For the text-containing cell, return its midpoint in (X, Y) coordinate format. 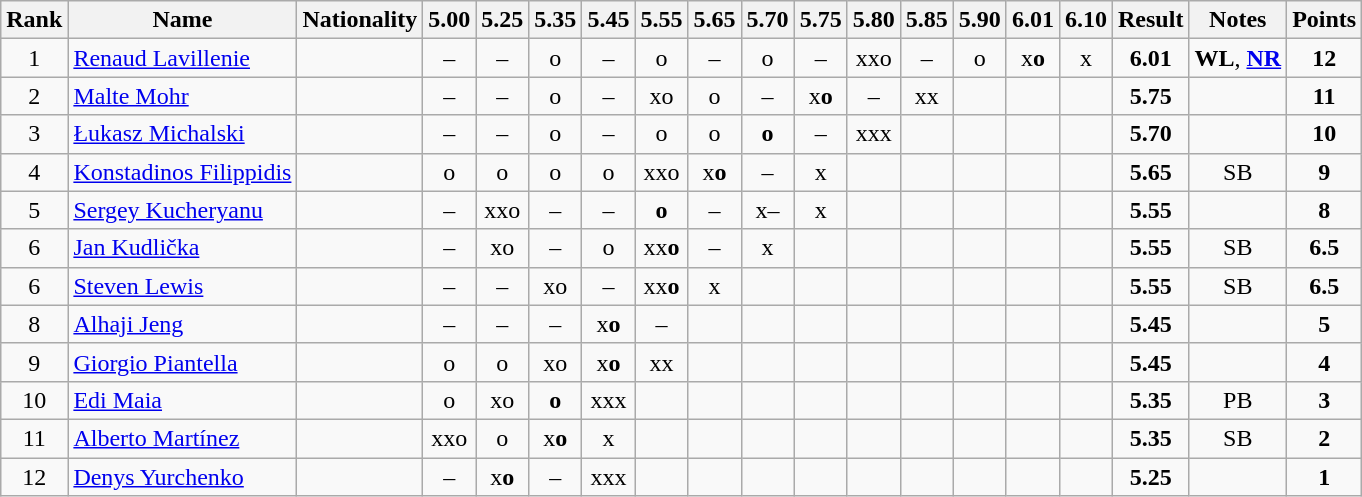
Steven Lewis (182, 286)
Konstadinos Filippidis (182, 172)
5.80 (874, 20)
Łukasz Michalski (182, 134)
Alberto Martínez (182, 438)
Denys Yurchenko (182, 477)
Renaud Lavillenie (182, 58)
5.85 (926, 20)
WL, NR (1238, 58)
Nationality (360, 20)
PB (1238, 400)
Jan Kudlička (182, 248)
5.00 (450, 20)
Malte Mohr (182, 96)
Giorgio Piantella (182, 362)
5.90 (980, 20)
Name (182, 20)
Points (1324, 20)
Alhaji Jeng (182, 324)
Result (1151, 20)
Notes (1238, 20)
Sergey Kucheryanu (182, 210)
6.10 (1086, 20)
x– (768, 210)
Edi Maia (182, 400)
Rank (34, 20)
